Provide the (X, Y) coordinate of the cell's center where the given text is located.  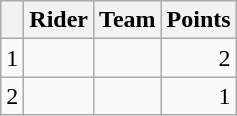
Rider (59, 20)
Team (128, 20)
Points (198, 20)
